For the text-containing cell, return its midpoint in [x, y] coordinate format. 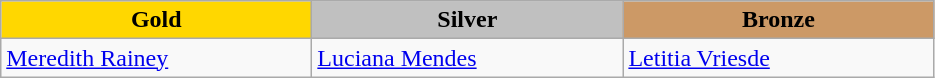
Letitia Vriesde [778, 58]
Gold [156, 20]
Bronze [778, 20]
Luciana Mendes [468, 58]
Silver [468, 20]
Meredith Rainey [156, 58]
